Pinpoint the cell where the given text exists, returning its [x, y] midpoint coordinate. 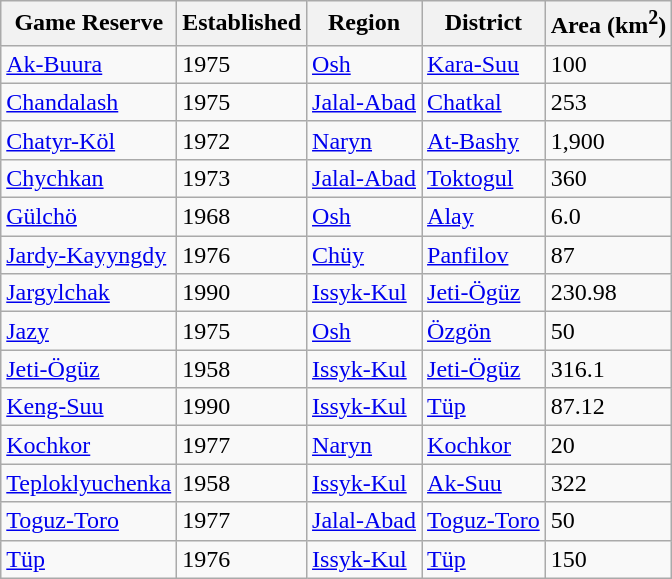
Game Reserve [89, 24]
Kara-Suu [484, 64]
At-Bashy [484, 140]
1968 [242, 217]
Ak-Buura [89, 64]
Jardy-Kayyngdy [89, 255]
322 [608, 483]
District [484, 24]
Region [364, 24]
Toktogul [484, 178]
Ak-Suu [484, 483]
Chandalash [89, 102]
20 [608, 445]
Established [242, 24]
Jazy [89, 331]
6.0 [608, 217]
Özgön [484, 331]
100 [608, 64]
Gülchö [89, 217]
Area (km2) [608, 24]
Chüy [364, 255]
1973 [242, 178]
316.1 [608, 369]
87 [608, 255]
150 [608, 559]
Panfilov [484, 255]
Chatyr-Köl [89, 140]
360 [608, 178]
Jargylchak [89, 293]
Alay [484, 217]
230.98 [608, 293]
1972 [242, 140]
Keng-Suu [89, 407]
1,900 [608, 140]
253 [608, 102]
Teploklyuchenka [89, 483]
Chychkan [89, 178]
Chatkal [484, 102]
87.12 [608, 407]
